Return the (x, y) coordinate for the center point of the cell that contains the specified text.  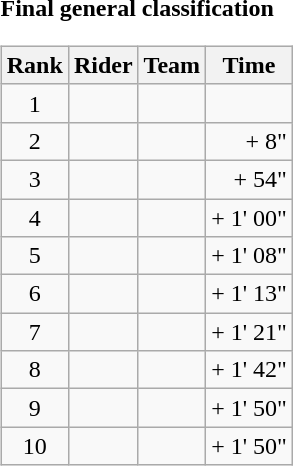
Rider (103, 65)
Rank (34, 65)
3 (34, 179)
10 (34, 446)
Team (172, 65)
7 (34, 332)
+ 1' 13" (250, 294)
+ 1' 42" (250, 370)
+ 8" (250, 141)
+ 54" (250, 179)
+ 1' 08" (250, 256)
+ 1' 21" (250, 332)
8 (34, 370)
+ 1' 00" (250, 217)
6 (34, 294)
1 (34, 103)
2 (34, 141)
9 (34, 408)
Time (250, 65)
5 (34, 256)
4 (34, 217)
